From the cell containing the given text, extract its center point as [x, y] coordinate. 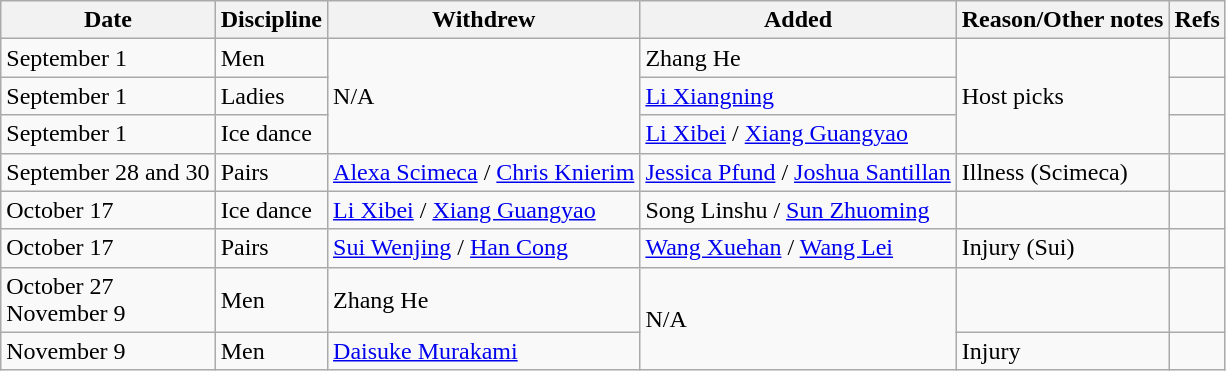
Ladies [271, 96]
November 9 [108, 351]
Daisuke Murakami [484, 351]
Added [798, 20]
Host picks [1062, 96]
Alexa Scimeca / Chris Knierim [484, 172]
Date [108, 20]
Wang Xuehan / Wang Lei [798, 248]
Li Xiangning [798, 96]
Reason/Other notes [1062, 20]
October 27 November 9 [108, 300]
Injury [1062, 351]
Jessica Pfund / Joshua Santillan [798, 172]
Sui Wenjing / Han Cong [484, 248]
Discipline [271, 20]
Injury (Sui) [1062, 248]
Withdrew [484, 20]
September 28 and 30 [108, 172]
Song Linshu / Sun Zhuoming [798, 210]
Illness (Scimeca) [1062, 172]
Refs [1197, 20]
